Output the (x, y) coordinate of the center of the cell containing the given text.  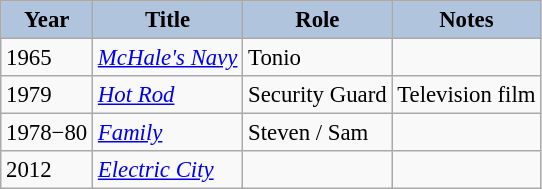
1978−80 (47, 133)
Security Guard (318, 95)
Title (168, 20)
Notes (466, 20)
Year (47, 20)
Electric City (168, 170)
1979 (47, 95)
Steven / Sam (318, 133)
Television film (466, 95)
Tonio (318, 58)
McHale's Navy (168, 58)
1965 (47, 58)
Hot Rod (168, 95)
Family (168, 133)
2012 (47, 170)
Role (318, 20)
